Determine the [X, Y] coordinate at the center of the cell enclosing the given text.  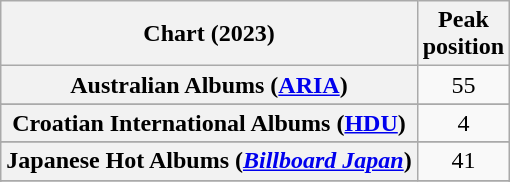
Croatian International Albums (HDU) [209, 123]
Chart (2023) [209, 34]
41 [463, 161]
Peakposition [463, 34]
4 [463, 123]
55 [463, 85]
Australian Albums (ARIA) [209, 85]
Japanese Hot Albums (Billboard Japan) [209, 161]
